Identify which cell holds the provided text, then report its [X, Y] central coordinate. 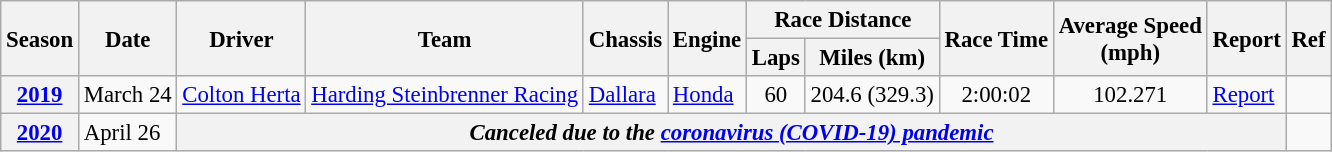
Engine [708, 38]
Colton Herta [242, 95]
Chassis [625, 38]
March 24 [128, 95]
Team [445, 38]
Season [40, 38]
2019 [40, 95]
Dallara [625, 95]
Average Speed(mph) [1130, 38]
Date [128, 38]
Canceled due to the coronavirus (COVID-19) pandemic [732, 133]
Race Distance [842, 20]
Race Time [996, 38]
Driver [242, 38]
April 26 [128, 133]
Miles (km) [872, 58]
60 [776, 95]
204.6 (329.3) [872, 95]
2020 [40, 133]
Ref [1308, 38]
Laps [776, 58]
102.271 [1130, 95]
Harding Steinbrenner Racing [445, 95]
Honda [708, 95]
2:00:02 [996, 95]
